Detect which cell encompasses the target text, then output its (X, Y) center coordinate. 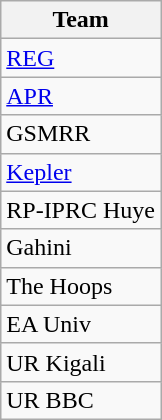
GSMRR (81, 134)
The Hoops (81, 286)
Gahini (81, 248)
EA Univ (81, 324)
Team (81, 20)
REG (81, 58)
APR (81, 96)
UR BBC (81, 400)
RP-IPRC Huye (81, 210)
UR Kigali (81, 362)
Kepler (81, 172)
